Extract the (x, y) coordinate from the center of the cell holding the provided text.  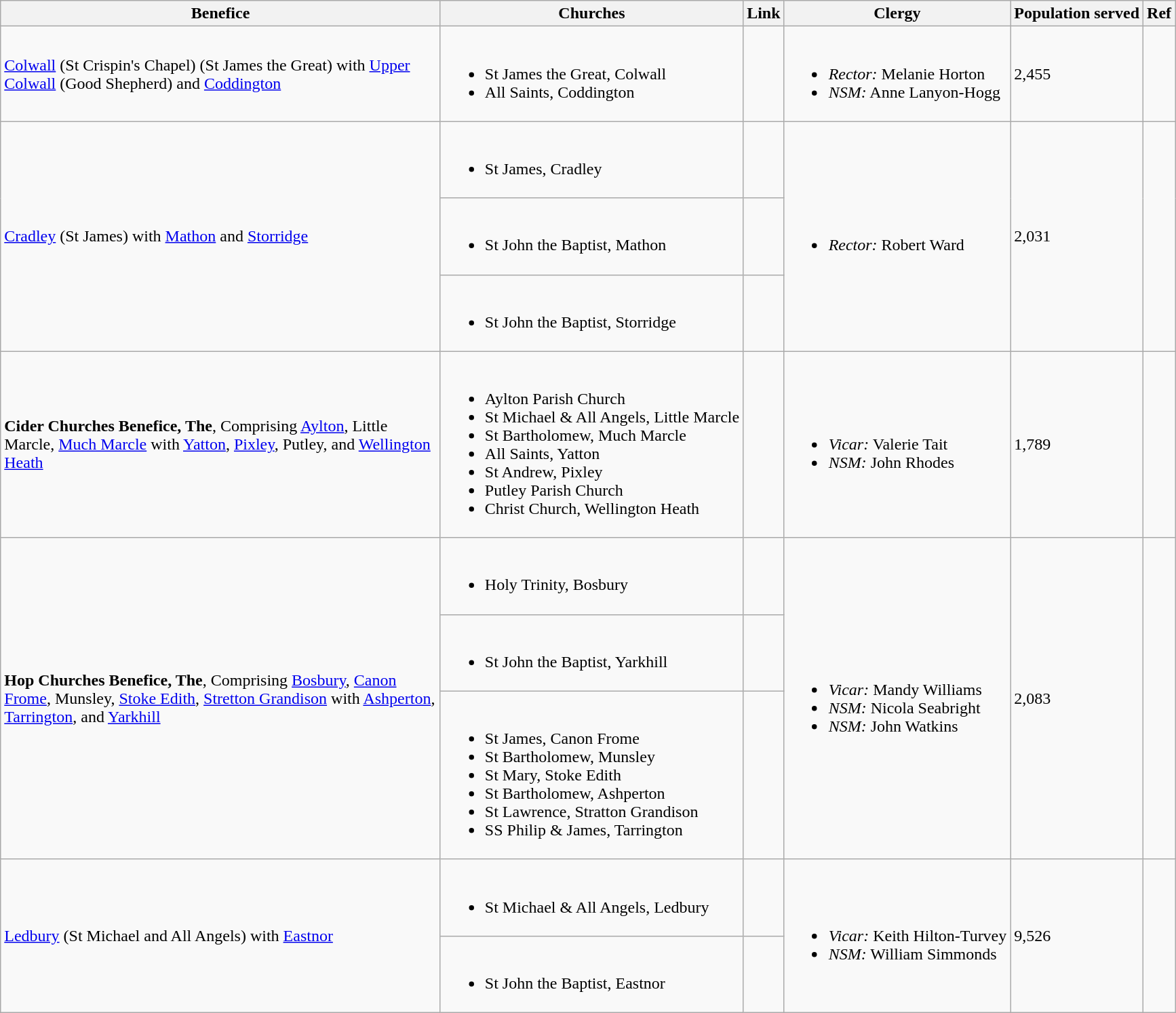
Clergy (897, 14)
St James, Canon FromeSt Bartholomew, MunsleySt Mary, Stoke EdithSt Bartholomew, AshpertonSt Lawrence, Stratton GrandisonSS Philip & James, Tarrington (591, 775)
St Michael & All Angels, Ledbury (591, 898)
9,526 (1077, 936)
Rector: Melanie HortonNSM: Anne Lanyon-Hogg (897, 74)
Colwall (St Crispin's Chapel) (St James the Great) with Upper Colwall (Good Shepherd) and Coddington (221, 74)
2,031 (1077, 236)
St James the Great, ColwallAll Saints, Coddington (591, 74)
St John the Baptist, Storridge (591, 313)
1,789 (1077, 445)
Link (764, 14)
Cider Churches Benefice, The, Comprising Aylton, Little Marcle, Much Marcle with Yatton, Pixley, Putley, and Wellington Heath (221, 445)
St James, Cradley (591, 160)
Vicar: Mandy WilliamsNSM: Nicola SeabrightNSM: John Watkins (897, 698)
2,083 (1077, 698)
Cradley (St James) with Mathon and Storridge (221, 236)
St John the Baptist, Yarkhill (591, 652)
Ledbury (St Michael and All Angels) with Eastnor (221, 936)
Vicar: Keith Hilton-TurveyNSM: William Simmonds (897, 936)
Ref (1160, 14)
2,455 (1077, 74)
Benefice (221, 14)
Vicar: Valerie TaitNSM: John Rhodes (897, 445)
St John the Baptist, Eastnor (591, 974)
St John the Baptist, Mathon (591, 236)
Hop Churches Benefice, The, Comprising Bosbury, Canon Frome, Munsley, Stoke Edith, Stretton Grandison with Ashperton, Tarrington, and Yarkhill (221, 698)
Churches (591, 14)
Holy Trinity, Bosbury (591, 576)
Population served (1077, 14)
Rector: Robert Ward (897, 236)
